Capture the cell that displays the provided text and extract its (X, Y) central coordinate. 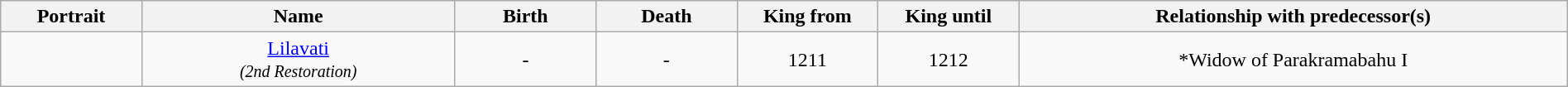
1212 (949, 60)
Name (298, 17)
King until (949, 17)
Lilavati(2nd Restoration) (298, 60)
1211 (807, 60)
*Widow of Parakramabahu I (1293, 60)
Death (667, 17)
Relationship with predecessor(s) (1293, 17)
Portrait (71, 17)
Birth (525, 17)
King from (807, 17)
